Output the [X, Y] coordinate of the center of the cell containing the given text.  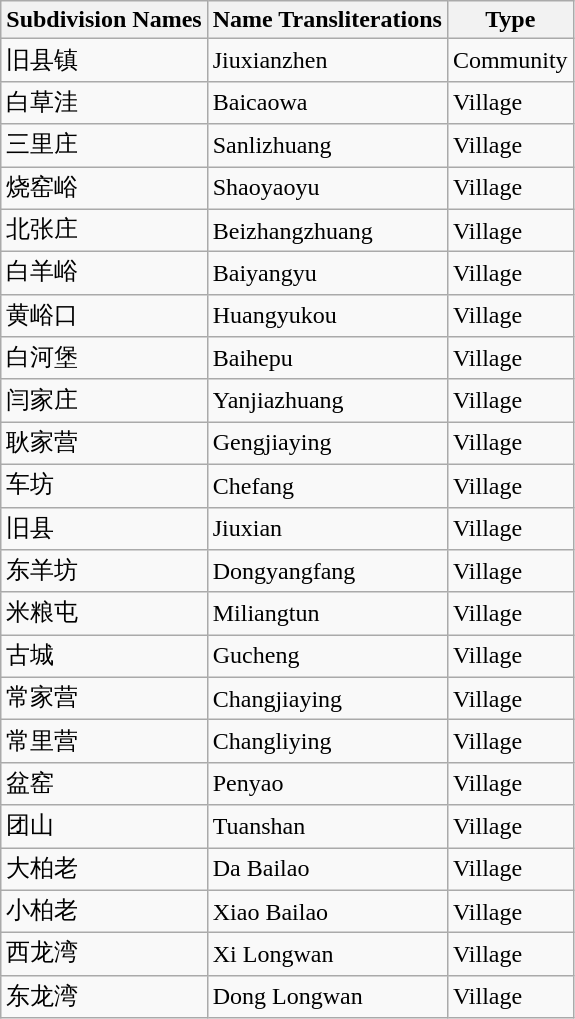
Name Transliterations [327, 20]
Xi Longwan [327, 954]
白河堡 [104, 358]
Xiao Bailao [327, 912]
北张庄 [104, 230]
耿家营 [104, 444]
Jiuxianzhen [327, 60]
大柏老 [104, 870]
白草洼 [104, 102]
车坊 [104, 486]
Huangyukou [327, 316]
Dong Longwan [327, 996]
闫家庄 [104, 400]
Baiyangyu [327, 274]
常里营 [104, 742]
旧县 [104, 528]
Gucheng [327, 656]
东龙湾 [104, 996]
Baicaowa [327, 102]
三里庄 [104, 146]
盆窑 [104, 784]
常家营 [104, 698]
烧窑峪 [104, 188]
Jiuxian [327, 528]
Gengjiaying [327, 444]
旧县镇 [104, 60]
Tuanshan [327, 826]
Shaoyaoyu [327, 188]
团山 [104, 826]
东羊坊 [104, 572]
Penyao [327, 784]
Miliangtun [327, 614]
Type [510, 20]
Da Bailao [327, 870]
Community [510, 60]
米粮屯 [104, 614]
Chefang [327, 486]
Subdivision Names [104, 20]
Changliying [327, 742]
Sanlizhuang [327, 146]
西龙湾 [104, 954]
Beizhangzhuang [327, 230]
黄峪口 [104, 316]
Baihepu [327, 358]
Changjiaying [327, 698]
Dongyangfang [327, 572]
古城 [104, 656]
小柏老 [104, 912]
Yanjiazhuang [327, 400]
白羊峪 [104, 274]
